Extract the [x, y] coordinate from the center of the cell holding the provided text.  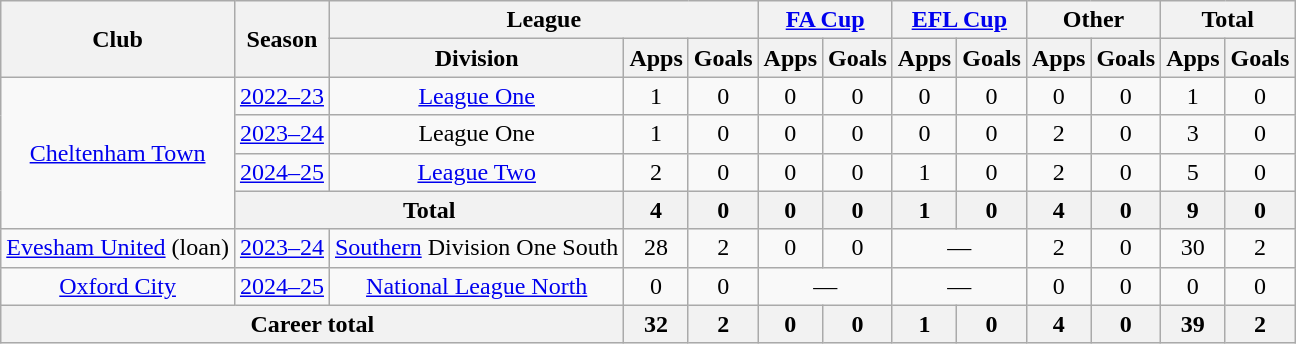
32 [656, 324]
Season [282, 39]
Oxford City [118, 286]
Club [118, 39]
EFL Cup [959, 20]
39 [1193, 324]
3 [1193, 134]
League [544, 20]
National League North [476, 286]
28 [656, 248]
9 [1193, 210]
2022–23 [282, 96]
Other [1093, 20]
5 [1193, 172]
30 [1193, 248]
Division [476, 58]
Evesham United (loan) [118, 248]
FA Cup [825, 20]
Cheltenham Town [118, 153]
Career total [312, 324]
Southern Division One South [476, 248]
League Two [476, 172]
